Output the (X, Y) coordinate of the center of the cell containing the given text.  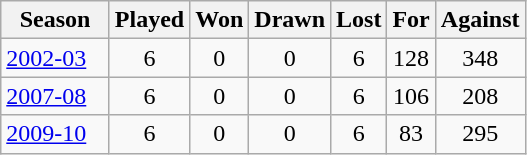
208 (480, 96)
348 (480, 58)
Lost (359, 20)
Played (149, 20)
Won (220, 20)
106 (411, 96)
2007-08 (56, 96)
For (411, 20)
128 (411, 58)
Against (480, 20)
83 (411, 134)
2009-10 (56, 134)
2002-03 (56, 58)
295 (480, 134)
Drawn (290, 20)
Season (56, 20)
